Scan for the cell matching the given text and deliver its [x, y] coordinate at center. 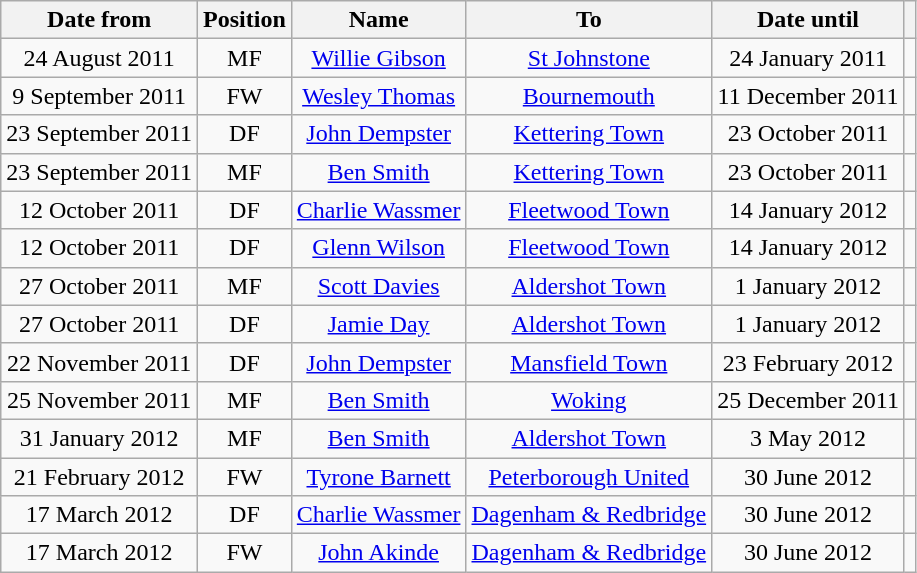
Tyrone Barnett [378, 477]
24 January 2011 [808, 58]
11 December 2011 [808, 96]
Mansfield Town [589, 362]
Name [378, 20]
Scott Davies [378, 286]
Bournemouth [589, 96]
Glenn Wilson [378, 248]
31 January 2012 [100, 438]
Date until [808, 20]
Willie Gibson [378, 58]
John Akinde [378, 553]
Woking [589, 400]
25 December 2011 [808, 400]
21 February 2012 [100, 477]
Date from [100, 20]
Wesley Thomas [378, 96]
23 February 2012 [808, 362]
Jamie Day [378, 324]
9 September 2011 [100, 96]
24 August 2011 [100, 58]
25 November 2011 [100, 400]
Position [245, 20]
Peterborough United [589, 477]
St Johnstone [589, 58]
To [589, 20]
3 May 2012 [808, 438]
22 November 2011 [100, 362]
